Pinpoint the cell where the given text exists, returning its [X, Y] midpoint coordinate. 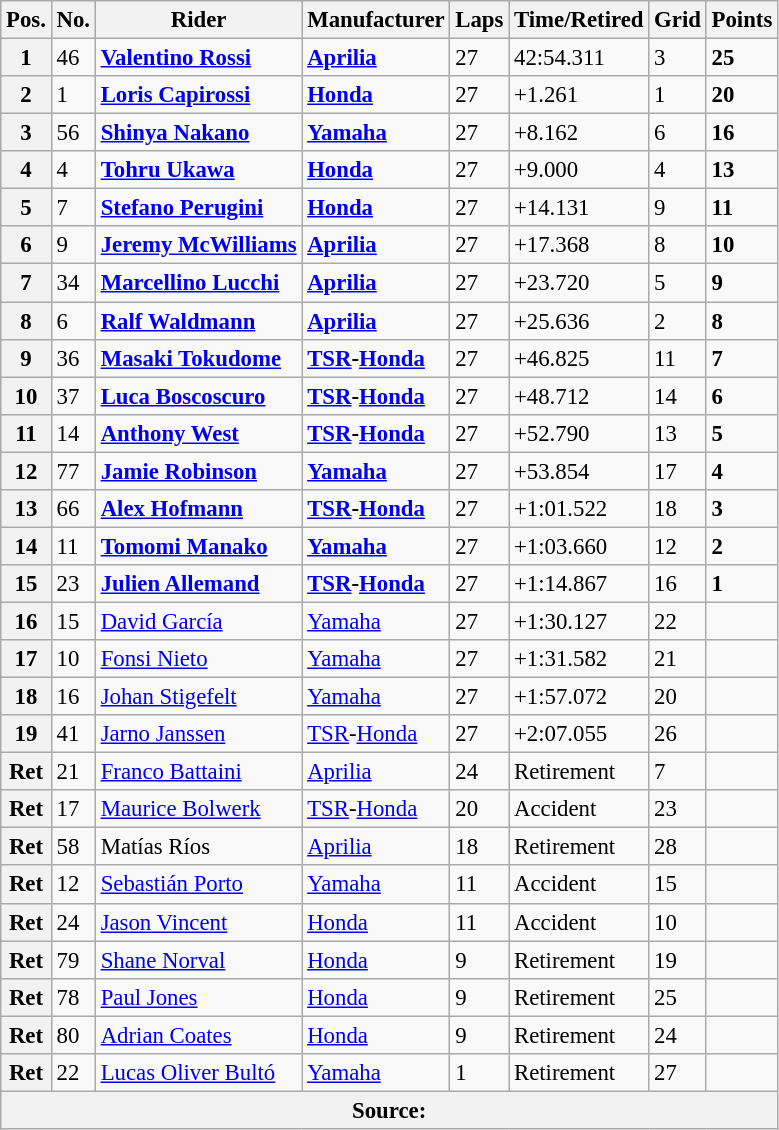
No. [73, 20]
Julien Allemand [198, 584]
78 [73, 997]
Valentino Rossi [198, 58]
Marcellino Lucchi [198, 283]
Jeremy McWilliams [198, 245]
58 [73, 847]
42:54.311 [579, 58]
+52.790 [579, 433]
46 [73, 58]
Luca Boscoscuro [198, 396]
Sebastián Porto [198, 885]
37 [73, 396]
Maurice Bolwerk [198, 809]
Manufacturer [376, 20]
Points [742, 20]
Fonsi Nieto [198, 659]
Loris Capirossi [198, 95]
+1:57.072 [579, 697]
Jamie Robinson [198, 471]
+53.854 [579, 471]
Anthony West [198, 433]
34 [73, 283]
+1:01.522 [579, 509]
41 [73, 734]
Shane Norval [198, 960]
Time/Retired [579, 20]
Tohru Ukawa [198, 170]
+1.261 [579, 95]
+1:14.867 [579, 584]
Lucas Oliver Bultó [198, 1073]
Franco Battaini [198, 772]
+9.000 [579, 170]
+23.720 [579, 283]
Pos. [26, 20]
77 [73, 471]
Rider [198, 20]
Masaki Tokudome [198, 358]
+17.368 [579, 245]
David García [198, 621]
Grid [678, 20]
Jarno Janssen [198, 734]
66 [73, 509]
+14.131 [579, 208]
Alex Hofmann [198, 509]
Stefano Perugini [198, 208]
28 [678, 847]
+2:07.055 [579, 734]
Tomomi Manako [198, 546]
Laps [480, 20]
Shinya Nakano [198, 133]
Ralf Waldmann [198, 321]
+1:03.660 [579, 546]
26 [678, 734]
56 [73, 133]
Adrian Coates [198, 1035]
Jason Vincent [198, 922]
+1:30.127 [579, 621]
+8.162 [579, 133]
+46.825 [579, 358]
80 [73, 1035]
+1:31.582 [579, 659]
Johan Stigefelt [198, 697]
Paul Jones [198, 997]
Matías Ríos [198, 847]
+25.636 [579, 321]
Source: [390, 1110]
79 [73, 960]
+48.712 [579, 396]
36 [73, 358]
